Search for the cell housing the specified text and yield its [x, y] center coordinate. 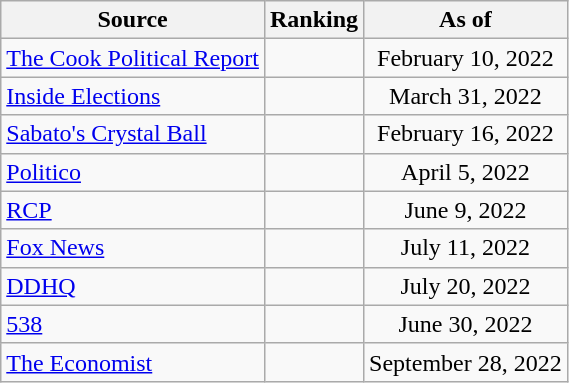
February 10, 2022 [466, 58]
538 [133, 324]
April 5, 2022 [466, 172]
The Economist [133, 362]
July 20, 2022 [466, 286]
Politico [133, 172]
RCP [133, 210]
Inside Elections [133, 96]
Ranking [314, 20]
February 16, 2022 [466, 134]
As of [466, 20]
Fox News [133, 248]
June 30, 2022 [466, 324]
September 28, 2022 [466, 362]
The Cook Political Report [133, 58]
July 11, 2022 [466, 248]
June 9, 2022 [466, 210]
Source [133, 20]
March 31, 2022 [466, 96]
Sabato's Crystal Ball [133, 134]
DDHQ [133, 286]
